For the text-containing cell, return its midpoint in [x, y] coordinate format. 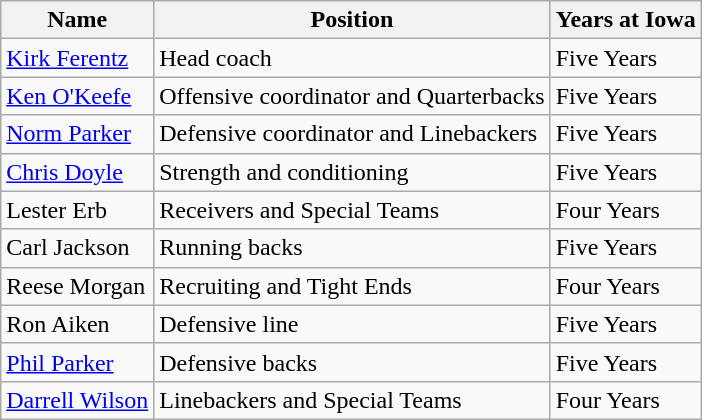
Position [352, 20]
Receivers and Special Teams [352, 210]
Offensive coordinator and Quarterbacks [352, 96]
Head coach [352, 58]
Norm Parker [78, 134]
Ken O'Keefe [78, 96]
Defensive coordinator and Linebackers [352, 134]
Years at Iowa [626, 20]
Reese Morgan [78, 286]
Kirk Ferentz [78, 58]
Lester Erb [78, 210]
Running backs [352, 248]
Defensive backs [352, 362]
Ron Aiken [78, 324]
Chris Doyle [78, 172]
Recruiting and Tight Ends [352, 286]
Carl Jackson [78, 248]
Name [78, 20]
Phil Parker [78, 362]
Linebackers and Special Teams [352, 400]
Darrell Wilson [78, 400]
Strength and conditioning [352, 172]
Defensive line [352, 324]
